Capture the cell that displays the provided text and extract its (X, Y) central coordinate. 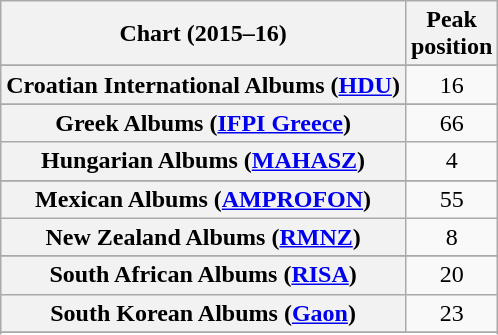
South African Albums (RISA) (204, 275)
New Zealand Albums (RMNZ) (204, 237)
20 (451, 275)
Croatian International Albums (HDU) (204, 85)
Chart (2015–16) (204, 34)
66 (451, 123)
4 (451, 161)
Hungarian Albums (MAHASZ) (204, 161)
8 (451, 237)
16 (451, 85)
South Korean Albums (Gaon) (204, 313)
Greek Albums (IFPI Greece) (204, 123)
Mexican Albums (AMPROFON) (204, 199)
23 (451, 313)
Peakposition (451, 34)
55 (451, 199)
